Identify which cell holds the provided text, then report its (X, Y) central coordinate. 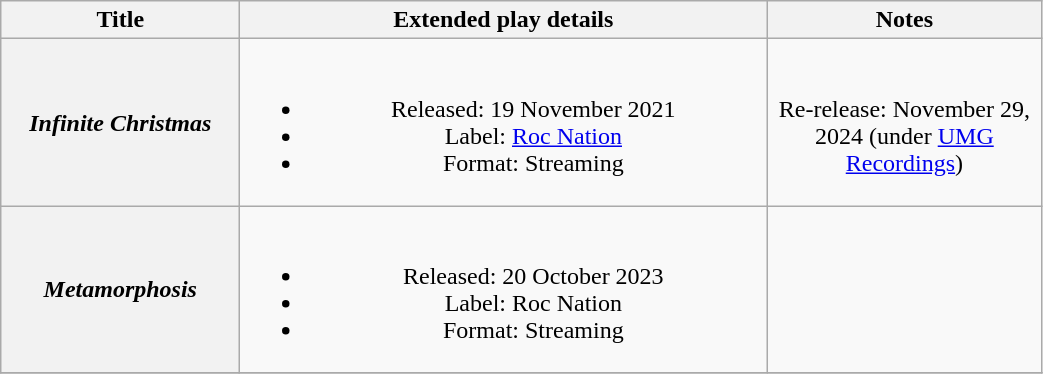
Re-release: November 29, 2024 (under UMG Recordings) (904, 122)
Released: 20 October 2023 Label: Roc NationFormat: Streaming (504, 290)
Notes (904, 20)
Metamorphosis (120, 290)
Infinite Christmas (120, 122)
Released: 19 November 2021Label: Roc NationFormat: Streaming (504, 122)
Extended play details (504, 20)
Title (120, 20)
